Pinpoint the cell where the given text exists, returning its (x, y) midpoint coordinate. 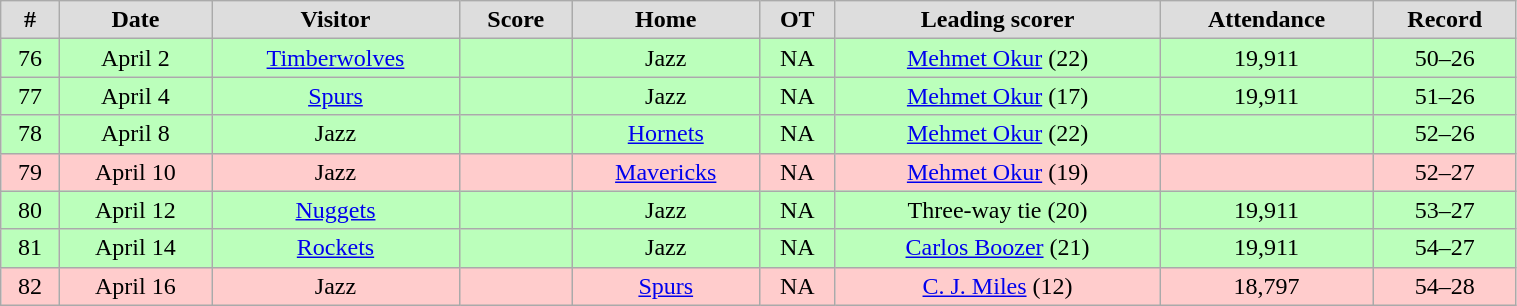
Rockets (336, 248)
Mehmet Okur (19) (997, 172)
Mavericks (666, 172)
18,797 (1267, 286)
April 12 (136, 210)
April 14 (136, 248)
OT (797, 20)
80 (30, 210)
81 (30, 248)
Mehmet Okur (17) (997, 96)
Record (1444, 20)
Hornets (666, 134)
Leading scorer (997, 20)
54–27 (1444, 248)
April 8 (136, 134)
76 (30, 58)
50–26 (1444, 58)
78 (30, 134)
Nuggets (336, 210)
C. J. Miles (12) (997, 286)
54–28 (1444, 286)
52–26 (1444, 134)
# (30, 20)
Score (516, 20)
Home (666, 20)
53–27 (1444, 210)
Attendance (1267, 20)
82 (30, 286)
79 (30, 172)
52–27 (1444, 172)
51–26 (1444, 96)
Three-way tie (20) (997, 210)
Carlos Boozer (21) (997, 248)
April 16 (136, 286)
Timberwolves (336, 58)
April 4 (136, 96)
77 (30, 96)
April 2 (136, 58)
Visitor (336, 20)
Date (136, 20)
April 10 (136, 172)
